For the text-containing cell, return its midpoint in [x, y] coordinate format. 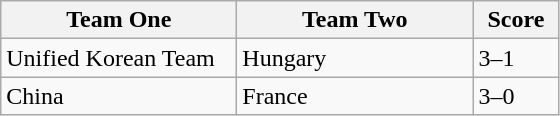
Team One [119, 20]
3–1 [516, 58]
Unified Korean Team [119, 58]
Score [516, 20]
Team Two [355, 20]
France [355, 96]
Hungary [355, 58]
China [119, 96]
3–0 [516, 96]
